Pinpoint the cell where the given text exists, returning its [X, Y] midpoint coordinate. 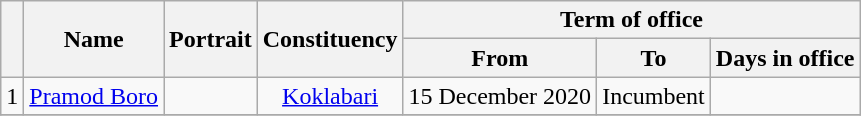
Pramod Boro [94, 96]
Term of office [632, 20]
Incumbent [654, 96]
Koklabari [330, 96]
Name [94, 39]
15 December 2020 [500, 96]
Constituency [330, 39]
To [654, 58]
1 [12, 96]
From [500, 58]
Portrait [211, 39]
Days in office [785, 58]
